Return the [X, Y] coordinate for the center point of the cell that contains the specified text.  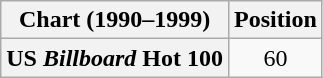
Position [276, 20]
US Billboard Hot 100 [115, 58]
60 [276, 58]
Chart (1990–1999) [115, 20]
